Pinpoint the cell where the given text exists, returning its [X, Y] midpoint coordinate. 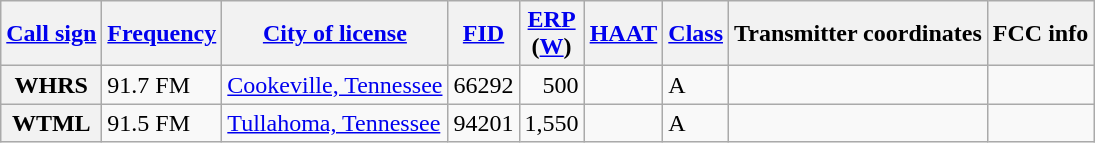
Class [696, 34]
FID [484, 34]
WHRS [52, 85]
FCC info [1040, 34]
1,550 [552, 123]
94201 [484, 123]
500 [552, 85]
Cookeville, Tennessee [335, 85]
Frequency [162, 34]
City of license [335, 34]
91.5 FM [162, 123]
91.7 FM [162, 85]
WTML [52, 123]
66292 [484, 85]
ERP(W) [552, 34]
Transmitter coordinates [858, 34]
Call sign [52, 34]
Tullahoma, Tennessee [335, 123]
HAAT [624, 34]
